Search for the cell housing the specified text and yield its [x, y] center coordinate. 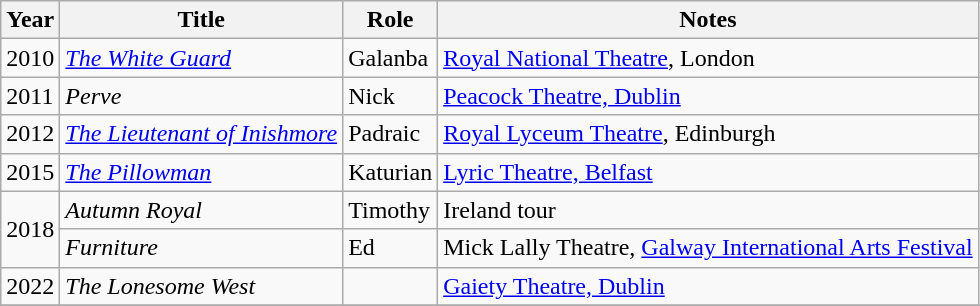
Gaiety Theatre, Dublin [708, 286]
Autumn Royal [202, 210]
Perve [202, 96]
2018 [30, 229]
2010 [30, 58]
Royal National Theatre, London [708, 58]
Mick Lally Theatre, Galway International Arts Festival [708, 248]
Lyric Theatre, Belfast [708, 172]
Ed [390, 248]
Royal Lyceum Theatre, Edinburgh [708, 134]
2012 [30, 134]
Role [390, 20]
Year [30, 20]
Katurian [390, 172]
Title [202, 20]
Nick [390, 96]
Ireland tour [708, 210]
2022 [30, 286]
Timothy [390, 210]
2015 [30, 172]
Peacock Theatre, Dublin [708, 96]
Notes [708, 20]
Padraic [390, 134]
2011 [30, 96]
Furniture [202, 248]
The White Guard [202, 58]
The Lieutenant of Inishmore [202, 134]
The Lonesome West [202, 286]
Galanba [390, 58]
The Pillowman [202, 172]
